Find where the given text appears and provide that cell's center as (X, Y) coordinate. 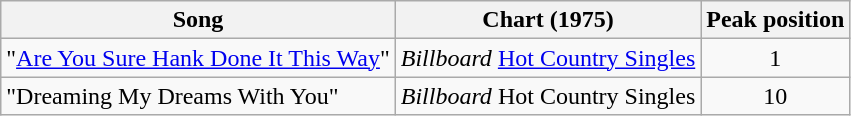
"Dreaming My Dreams With You" (198, 96)
Chart (1975) (548, 20)
Peak position (776, 20)
10 (776, 96)
1 (776, 58)
Song (198, 20)
"Are You Sure Hank Done It This Way" (198, 58)
